Return [X, Y] of the center of cell containing provided text 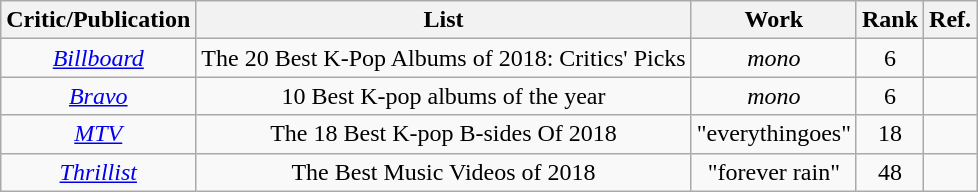
Work [774, 20]
MTV [98, 134]
List [444, 20]
18 [890, 134]
Rank [890, 20]
Critic/Publication [98, 20]
The Best Music Videos of 2018 [444, 172]
48 [890, 172]
Ref. [950, 20]
Billboard [98, 58]
Thrillist [98, 172]
The 18 Best K-pop B-sides Of 2018 [444, 134]
The 20 Best K-Pop Albums of 2018: Critics' Picks [444, 58]
Bravo [98, 96]
"forever rain" [774, 172]
10 Best K-pop albums of the year [444, 96]
"everythingoes" [774, 134]
